Extract the [x, y] coordinate from the center of the cell holding the provided text.  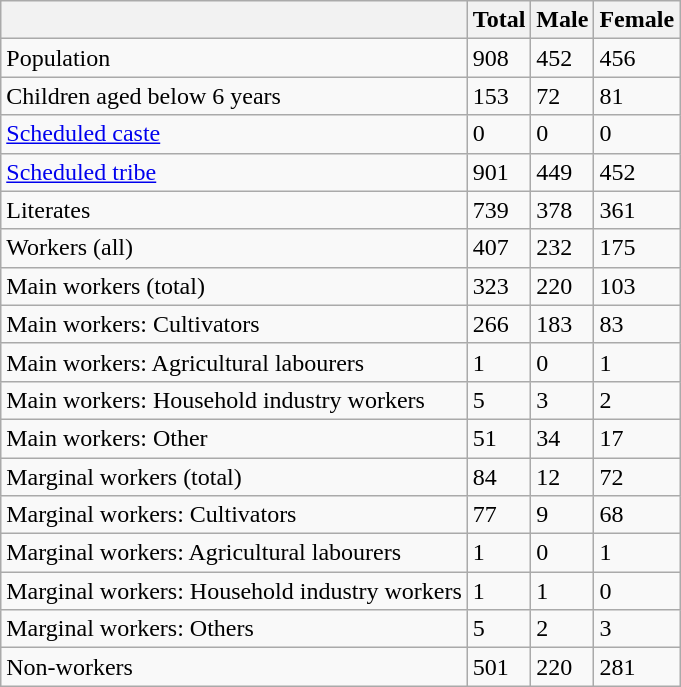
Marginal workers: Household industry workers [234, 591]
Marginal workers (total) [234, 477]
Main workers: Cultivators [234, 324]
51 [499, 438]
Marginal workers: Cultivators [234, 515]
81 [637, 96]
281 [637, 667]
901 [499, 172]
407 [499, 248]
Scheduled caste [234, 134]
Population [234, 58]
84 [499, 477]
Total [499, 20]
9 [562, 515]
Literates [234, 210]
Main workers (total) [234, 286]
232 [562, 248]
17 [637, 438]
266 [499, 324]
Marginal workers: Others [234, 629]
Scheduled tribe [234, 172]
83 [637, 324]
Marginal workers: Agricultural labourers [234, 553]
34 [562, 438]
68 [637, 515]
Children aged below 6 years [234, 96]
183 [562, 324]
Non-workers [234, 667]
Main workers: Household industry workers [234, 400]
378 [562, 210]
361 [637, 210]
153 [499, 96]
501 [499, 667]
323 [499, 286]
456 [637, 58]
739 [499, 210]
Main workers: Agricultural labourers [234, 362]
Workers (all) [234, 248]
908 [499, 58]
175 [637, 248]
449 [562, 172]
Main workers: Other [234, 438]
103 [637, 286]
77 [499, 515]
Male [562, 20]
12 [562, 477]
Female [637, 20]
